Capture the cell that displays the provided text and extract its (x, y) central coordinate. 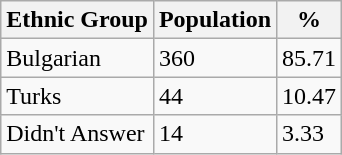
85.71 (310, 58)
Population (214, 20)
3.33 (310, 134)
14 (214, 134)
Didn't Answer (78, 134)
Bulgarian (78, 58)
Ethnic Group (78, 20)
Turks (78, 96)
% (310, 20)
44 (214, 96)
10.47 (310, 96)
360 (214, 58)
